Identify which cell holds the provided text, then report its (X, Y) central coordinate. 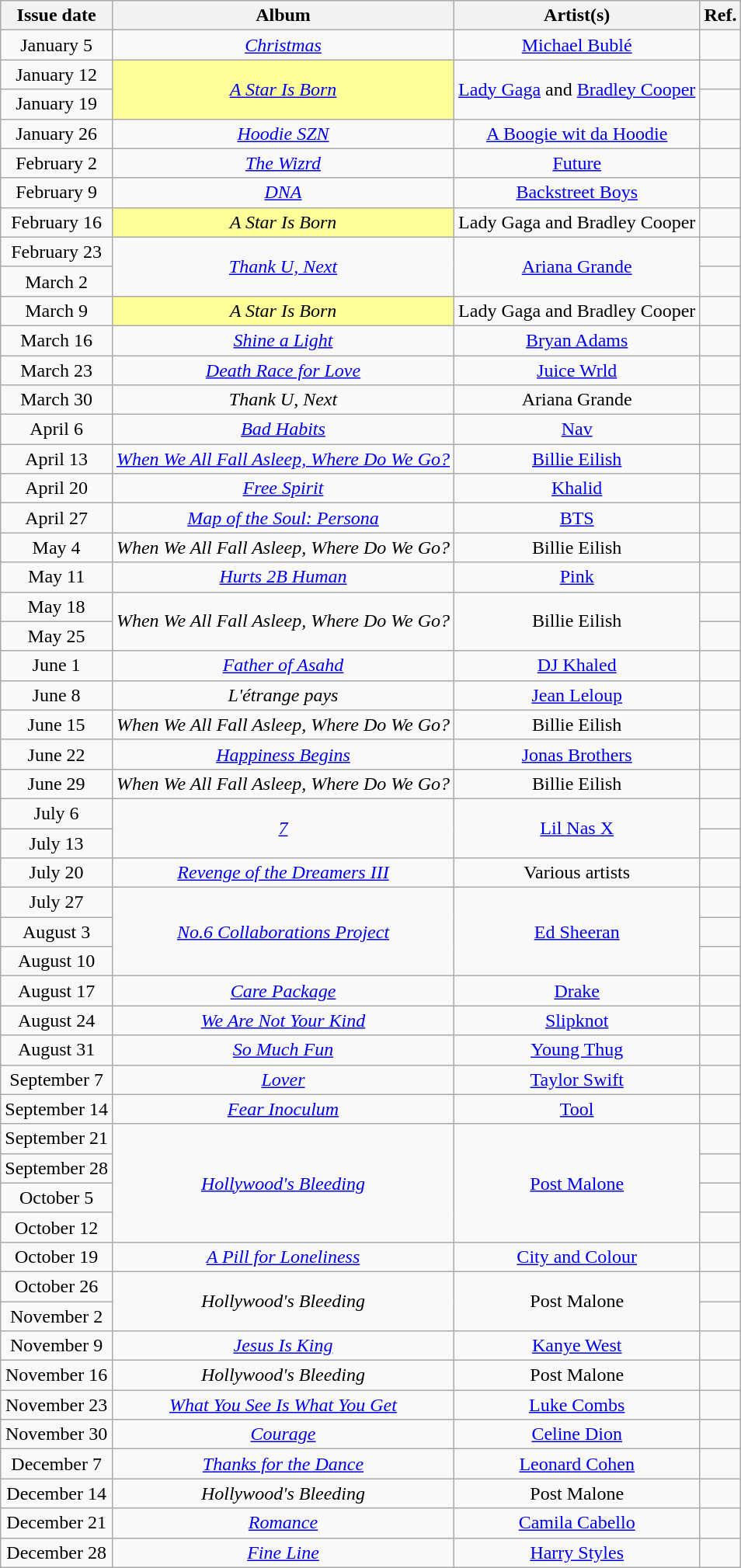
No.6 Collaborations Project (283, 932)
January 26 (57, 134)
Khalid (577, 488)
August 3 (57, 932)
Revenge of the Dreamers III (283, 873)
Care Package (283, 991)
May 18 (57, 607)
Future (577, 163)
7 (283, 828)
Ed Sheeran (577, 932)
Young Thug (577, 1050)
Bryan Adams (577, 340)
We Are Not Your Kind (283, 1020)
December 28 (57, 1552)
Pink (577, 577)
Slipknot (577, 1020)
March 16 (57, 340)
March 2 (57, 281)
September 28 (57, 1168)
September 14 (57, 1109)
March 23 (57, 370)
May 25 (57, 636)
City and Colour (577, 1257)
DNA (283, 193)
January 19 (57, 104)
DJ Khaled (577, 666)
December 7 (57, 1464)
Luke Combs (577, 1405)
Artist(s) (577, 16)
July 13 (57, 843)
Christmas (283, 45)
October 12 (57, 1227)
January 12 (57, 75)
Happiness Begins (283, 754)
Issue date (57, 16)
Jean Leloup (577, 695)
August 10 (57, 961)
Celine Dion (577, 1434)
Harry Styles (577, 1552)
Shine a Light (283, 340)
February 23 (57, 252)
So Much Fun (283, 1050)
February 2 (57, 163)
Fine Line (283, 1552)
Free Spirit (283, 488)
February 16 (57, 222)
April 13 (57, 459)
October 19 (57, 1257)
Nav (577, 429)
December 14 (57, 1493)
Fear Inoculum (283, 1109)
July 27 (57, 902)
Michael Bublé (577, 45)
November 16 (57, 1375)
A Boogie wit da Hoodie (577, 134)
November 30 (57, 1434)
November 2 (57, 1316)
Album (283, 16)
Juice Wrld (577, 370)
June 8 (57, 695)
August 24 (57, 1020)
June 22 (57, 754)
Backstreet Boys (577, 193)
L'étrange pays (283, 695)
A Pill for Loneliness (283, 1257)
September 7 (57, 1080)
What You See Is What You Get (283, 1405)
Taylor Swift (577, 1080)
Camila Cabello (577, 1523)
BTS (577, 518)
Map of the Soul: Persona (283, 518)
Thanks for the Dance (283, 1464)
July 6 (57, 813)
February 9 (57, 193)
Hoodie SZN (283, 134)
Courage (283, 1434)
June 29 (57, 784)
August 31 (57, 1050)
November 23 (57, 1405)
Lover (283, 1080)
May 11 (57, 577)
July 20 (57, 873)
Tool (577, 1109)
June 1 (57, 666)
Jesus Is King (283, 1346)
May 4 (57, 548)
March 9 (57, 311)
Father of Asahd (283, 666)
April 27 (57, 518)
Various artists (577, 873)
September 21 (57, 1139)
Hurts 2B Human (283, 577)
Ref. (721, 16)
August 17 (57, 991)
January 5 (57, 45)
October 26 (57, 1286)
Romance (283, 1523)
Bad Habits (283, 429)
Jonas Brothers (577, 754)
Lil Nas X (577, 828)
December 21 (57, 1523)
Kanye West (577, 1346)
April 20 (57, 488)
Leonard Cohen (577, 1464)
The Wizrd (283, 163)
April 6 (57, 429)
Death Race for Love (283, 370)
October 5 (57, 1198)
November 9 (57, 1346)
June 15 (57, 725)
Drake (577, 991)
March 30 (57, 400)
